Provide the [x, y] coordinate of the cell's center where the given text is located.  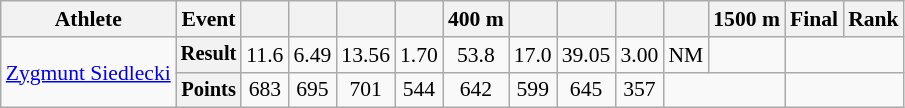
Final [814, 19]
642 [476, 90]
599 [533, 90]
683 [264, 90]
39.05 [586, 55]
Points [209, 90]
544 [419, 90]
701 [366, 90]
6.49 [312, 55]
11.6 [264, 55]
695 [312, 90]
1500 m [746, 19]
1.70 [419, 55]
400 m [476, 19]
NM [686, 55]
Result [209, 55]
17.0 [533, 55]
13.56 [366, 55]
Event [209, 19]
Zygmunt Siedlecki [88, 72]
645 [586, 90]
Athlete [88, 19]
3.00 [639, 55]
357 [639, 90]
Rank [874, 19]
53.8 [476, 55]
